Output the (x, y) coordinate of the center of the cell containing the given text.  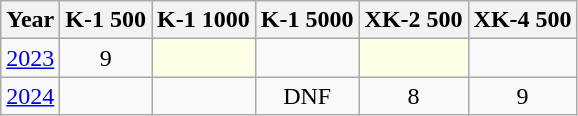
2024 (30, 96)
Year (30, 20)
XK-4 500 (522, 20)
K-1 500 (106, 20)
DNF (307, 96)
8 (414, 96)
XK-2 500 (414, 20)
K-1 5000 (307, 20)
2023 (30, 58)
K-1 1000 (204, 20)
